Scan for the cell matching the given text and deliver its (X, Y) coordinate at center. 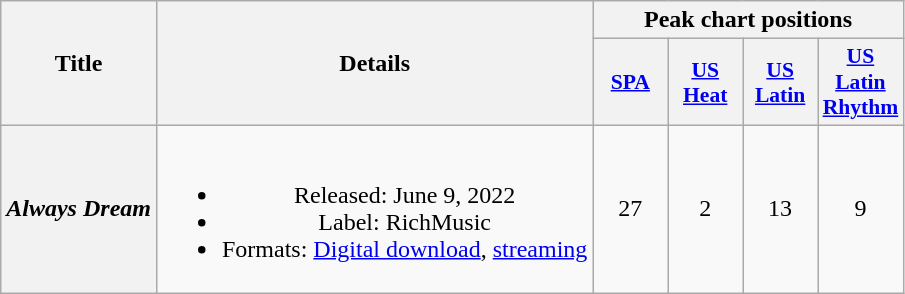
SPA (630, 82)
13 (780, 208)
Peak chart positions (748, 20)
USHeat (706, 82)
Details (374, 64)
Title (79, 64)
2 (706, 208)
9 (861, 208)
Always Dream (79, 208)
Released: June 9, 2022Label: RichMusicFormats: Digital download, streaming (374, 208)
USLatinRhythm (861, 82)
USLatin (780, 82)
27 (630, 208)
